Provide the (X, Y) coordinate of the cell's center where the given text is located.  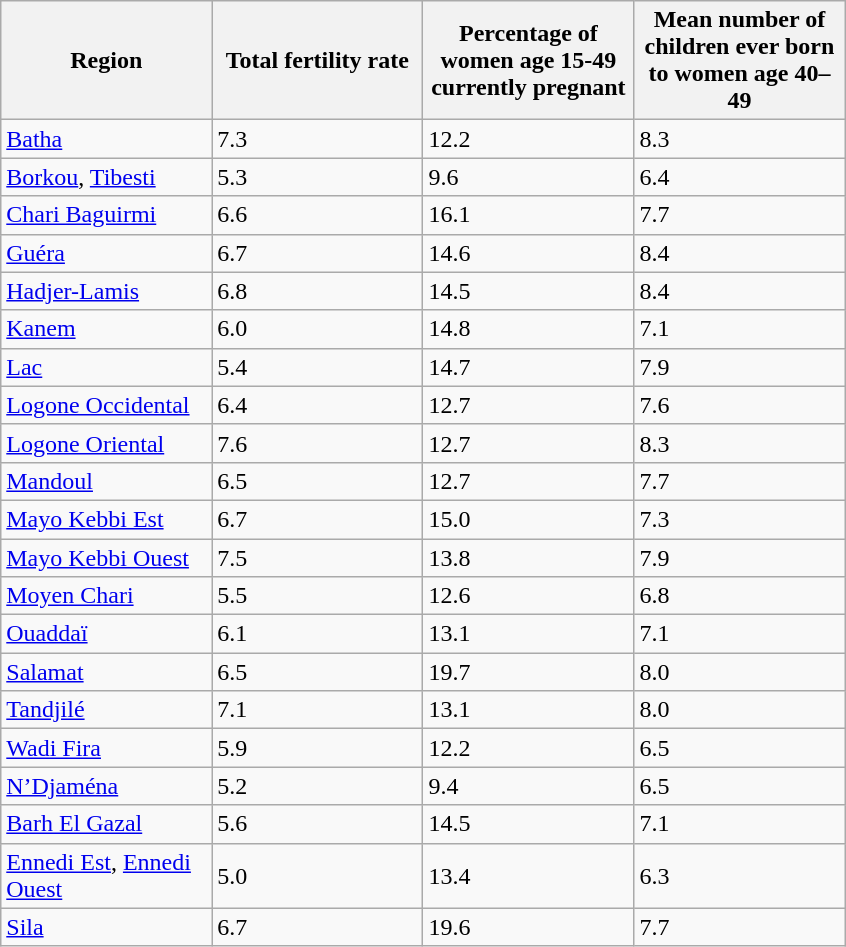
Mandoul (106, 481)
15.0 (528, 519)
Barh El Gazal (106, 824)
19.7 (528, 672)
14.8 (528, 329)
Region (106, 60)
Mayo Kebbi Ouest (106, 557)
Batha (106, 139)
Mayo Kebbi Est (106, 519)
Chari Baguirmi (106, 215)
Sila (106, 927)
13.8 (528, 557)
5.9 (318, 748)
6.1 (318, 634)
Percentage of women age 15-49 currently pregnant (528, 60)
6.0 (318, 329)
13.4 (528, 876)
5.4 (318, 367)
6.6 (318, 215)
14.7 (528, 367)
19.6 (528, 927)
Mean number of children ever born to women age 40–49 (740, 60)
5.2 (318, 786)
9.4 (528, 786)
Total fertility rate (318, 60)
5.3 (318, 177)
12.6 (528, 596)
Borkou, Tibesti (106, 177)
Ouaddaï (106, 634)
5.6 (318, 824)
16.1 (528, 215)
Salamat (106, 672)
Lac (106, 367)
N’Djaména (106, 786)
Logone Occidental (106, 405)
5.5 (318, 596)
5.0 (318, 876)
Tandjilé (106, 710)
Wadi Fira (106, 748)
Hadjer-Lamis (106, 291)
Logone Oriental (106, 443)
Ennedi Est, Ennedi Ouest (106, 876)
Moyen Chari (106, 596)
6.3 (740, 876)
7.5 (318, 557)
Kanem (106, 329)
9.6 (528, 177)
14.6 (528, 253)
Guéra (106, 253)
